Extract the (x, y) coordinate from the center of the cell holding the provided text.  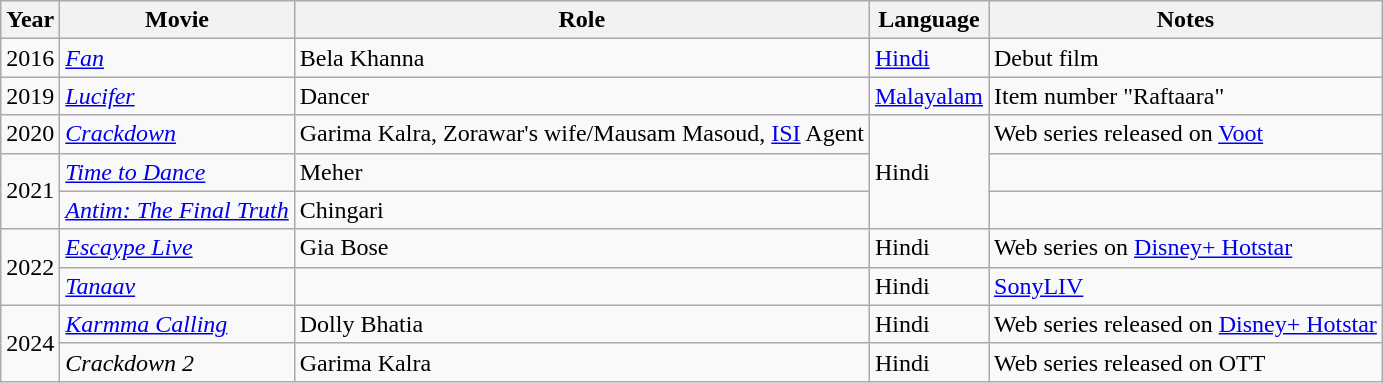
Dolly Bhatia (582, 324)
Crackdown 2 (177, 362)
Tanaav (177, 286)
2019 (30, 96)
Dancer (582, 96)
Movie (177, 20)
Lucifer (177, 96)
Escaype Live (177, 248)
2020 (30, 134)
Web series on Disney+ Hotstar (1185, 248)
2022 (30, 267)
Malayalam (928, 96)
Garima Kalra, Zorawar's wife/Mausam Masoud, ISI Agent (582, 134)
SonyLIV (1185, 286)
Meher (582, 172)
Language (928, 20)
Karmma Calling (177, 324)
Chingari (582, 210)
Time to Dance (177, 172)
Web series released on Voot (1185, 134)
Garima Kalra (582, 362)
Web series released on Disney+ Hotstar (1185, 324)
Notes (1185, 20)
2024 (30, 343)
2016 (30, 58)
Web series released on OTT (1185, 362)
Antim: The Final Truth (177, 210)
Gia Bose (582, 248)
Crackdown (177, 134)
Debut film (1185, 58)
Item number "Raftaara" (1185, 96)
Bela Khanna (582, 58)
2021 (30, 191)
Role (582, 20)
Year (30, 20)
Fan (177, 58)
